Return [x, y] of the center of cell containing provided text 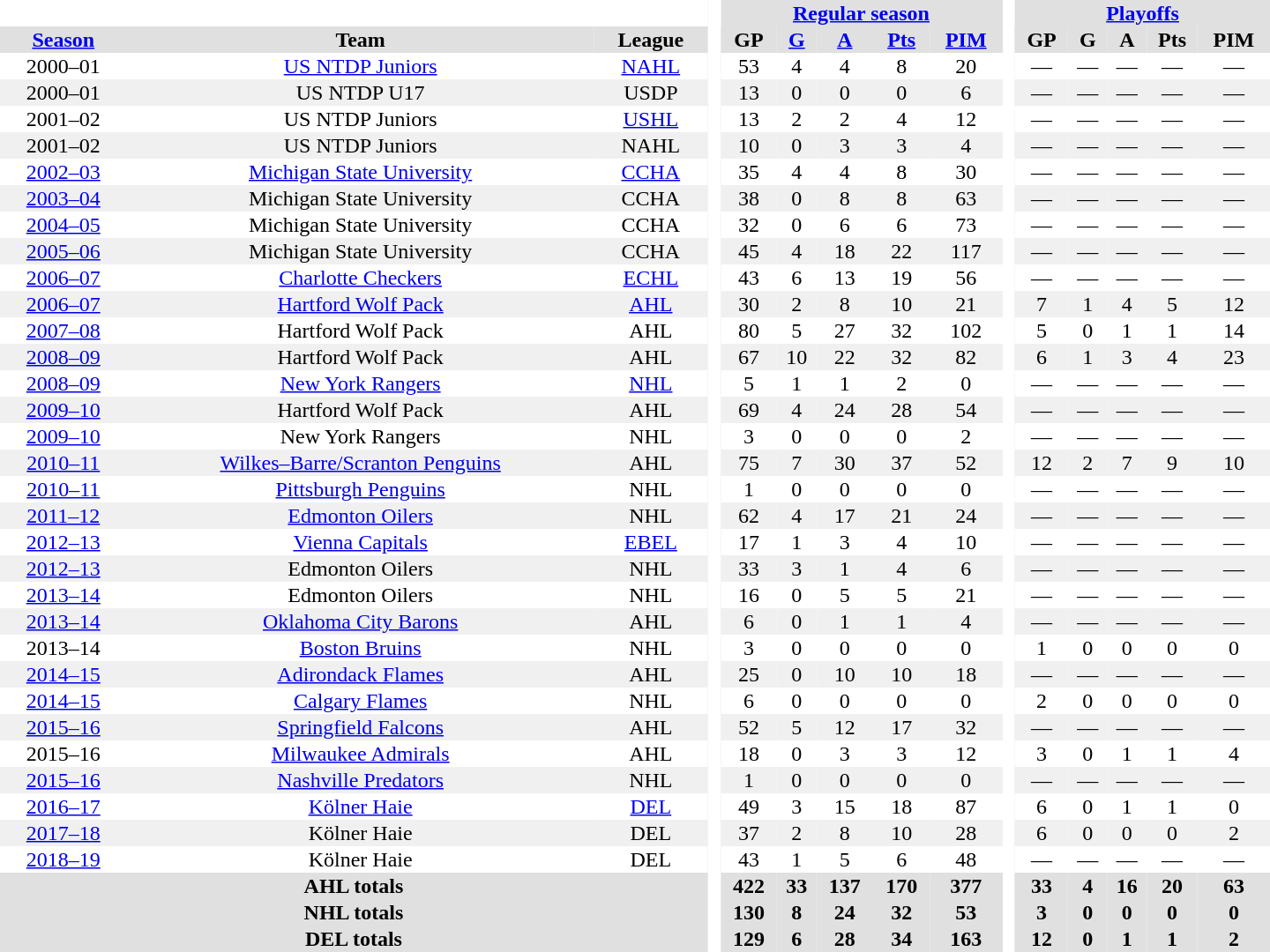
422 [749, 886]
45 [749, 251]
34 [901, 939]
Season [63, 40]
69 [749, 410]
2011–12 [63, 516]
2007–08 [63, 331]
38 [749, 198]
2002–03 [63, 172]
2016–17 [63, 807]
23 [1234, 357]
2004–05 [63, 225]
2018–19 [63, 859]
AHL totals [354, 886]
2017–18 [63, 833]
163 [966, 939]
Pittsburgh Penguins [361, 489]
Charlotte Checkers [361, 278]
Playoffs [1143, 13]
Boston Bruins [361, 648]
League [651, 40]
80 [749, 331]
EBEL [651, 542]
62 [749, 516]
USDP [651, 93]
DEL totals [354, 939]
Milwaukee Admirals [361, 754]
Vienna Capitals [361, 542]
102 [966, 331]
14 [1234, 331]
130 [749, 912]
49 [749, 807]
Wilkes–Barre/Scranton Penguins [361, 463]
67 [749, 357]
19 [901, 278]
87 [966, 807]
54 [966, 410]
2003–04 [63, 198]
USHL [651, 119]
129 [749, 939]
48 [966, 859]
117 [966, 251]
9 [1172, 463]
170 [901, 886]
27 [845, 331]
56 [966, 278]
137 [845, 886]
35 [749, 172]
Springfield Falcons [361, 727]
Oklahoma City Barons [361, 621]
NHL totals [354, 912]
75 [749, 463]
Regular season [862, 13]
Nashville Predators [361, 780]
25 [749, 674]
15 [845, 807]
73 [966, 225]
US NTDP U17 [361, 93]
82 [966, 357]
Adirondack Flames [361, 674]
Team [361, 40]
2005–06 [63, 251]
377 [966, 886]
ECHL [651, 278]
Calgary Flames [361, 701]
